Return the [X, Y] coordinate for the center point of the cell that contains the specified text.  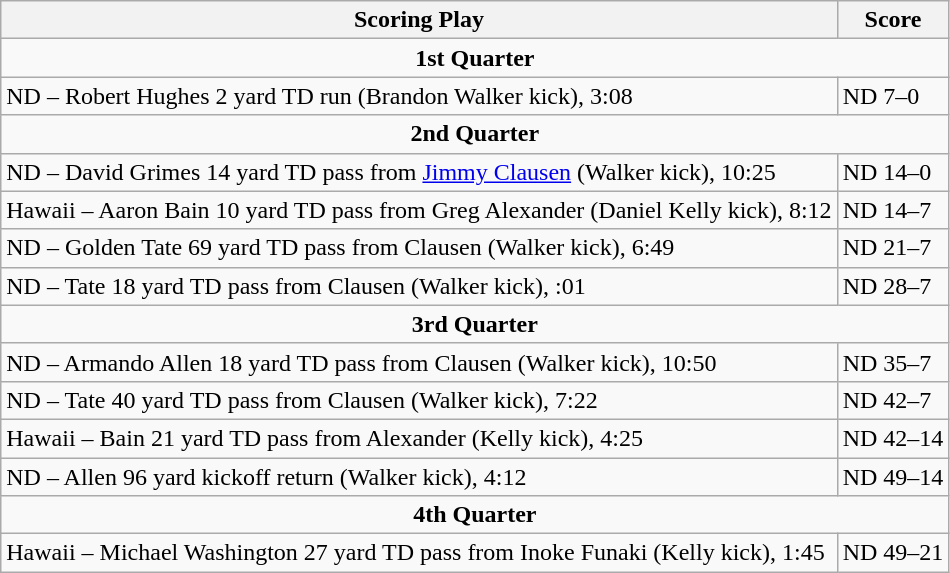
ND – Golden Tate 69 yard TD pass from Clausen (Walker kick), 6:49 [419, 248]
ND – Armando Allen 18 yard TD pass from Clausen (Walker kick), 10:50 [419, 362]
Hawaii – Michael Washington 27 yard TD pass from Inoke Funaki (Kelly kick), 1:45 [419, 553]
1st Quarter [475, 58]
ND – Tate 18 yard TD pass from Clausen (Walker kick), :01 [419, 286]
Score [893, 20]
Scoring Play [419, 20]
ND 49–21 [893, 553]
ND 14–0 [893, 172]
2nd Quarter [475, 134]
ND – Robert Hughes 2 yard TD run (Brandon Walker kick), 3:08 [419, 96]
ND 21–7 [893, 248]
ND – Tate 40 yard TD pass from Clausen (Walker kick), 7:22 [419, 400]
4th Quarter [475, 515]
ND 7–0 [893, 96]
3rd Quarter [475, 324]
Hawaii – Aaron Bain 10 yard TD pass from Greg Alexander (Daniel Kelly kick), 8:12 [419, 210]
ND 28–7 [893, 286]
ND 42–7 [893, 400]
ND – David Grimes 14 yard TD pass from Jimmy Clausen (Walker kick), 10:25 [419, 172]
ND 14–7 [893, 210]
Hawaii – Bain 21 yard TD pass from Alexander (Kelly kick), 4:25 [419, 438]
ND 35–7 [893, 362]
ND 42–14 [893, 438]
ND 49–14 [893, 477]
ND – Allen 96 yard kickoff return (Walker kick), 4:12 [419, 477]
